Capture the cell that displays the provided text and extract its [x, y] central coordinate. 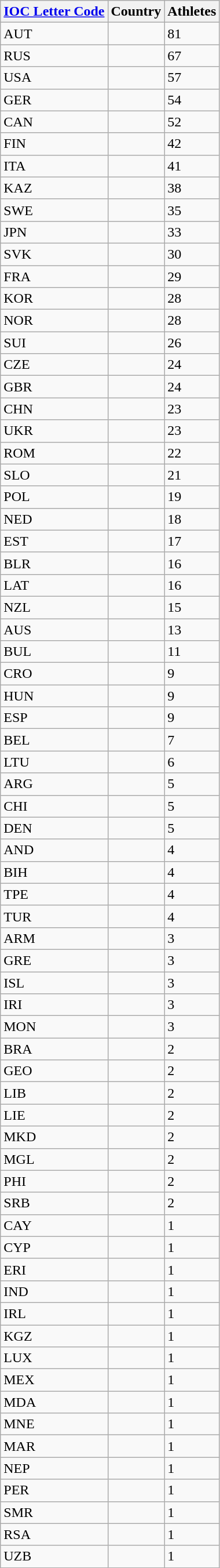
AUT [54, 34]
21 [192, 475]
JPN [54, 232]
NED [54, 519]
BLR [54, 563]
CAY [54, 1225]
DEN [54, 828]
BRA [54, 1049]
42 [192, 144]
MKD [54, 1137]
GBR [54, 387]
38 [192, 188]
BIH [54, 872]
BEL [54, 740]
RSA [54, 1534]
EST [54, 541]
26 [192, 343]
ITA [54, 166]
RUS [54, 56]
LUX [54, 1358]
SRB [54, 1203]
UZB [54, 1556]
UKR [54, 431]
GER [54, 100]
TUR [54, 916]
18 [192, 519]
19 [192, 497]
HUN [54, 696]
LAT [54, 585]
PHI [54, 1181]
FIN [54, 144]
USA [54, 78]
13 [192, 629]
AND [54, 850]
LTU [54, 762]
CHN [54, 409]
57 [192, 78]
NOR [54, 321]
SLO [54, 475]
SMR [54, 1512]
52 [192, 122]
81 [192, 34]
CAN [54, 122]
Athletes [192, 12]
41 [192, 166]
IOC Letter Code [54, 12]
MGL [54, 1159]
MON [54, 1027]
TPE [54, 894]
Country [136, 12]
KOR [54, 299]
KGZ [54, 1335]
IND [54, 1291]
AUS [54, 629]
GRE [54, 960]
SWE [54, 210]
54 [192, 100]
MNE [54, 1424]
MEX [54, 1380]
IRI [54, 1005]
67 [192, 56]
LIB [54, 1093]
NEP [54, 1468]
15 [192, 607]
ESP [54, 718]
30 [192, 254]
CZE [54, 365]
35 [192, 210]
ISL [54, 983]
POL [54, 497]
SUI [54, 343]
CHI [54, 806]
ERI [54, 1269]
17 [192, 541]
BUL [54, 652]
11 [192, 652]
NZL [54, 607]
IRL [54, 1313]
22 [192, 453]
KAZ [54, 188]
ARM [54, 938]
CYP [54, 1247]
ROM [54, 453]
PER [54, 1490]
33 [192, 232]
SVK [54, 254]
MDA [54, 1402]
MAR [54, 1446]
LIE [54, 1115]
7 [192, 740]
29 [192, 277]
6 [192, 762]
CRO [54, 674]
GEO [54, 1071]
ARG [54, 784]
FRA [54, 277]
